Search for the cell housing the specified text and yield its [X, Y] center coordinate. 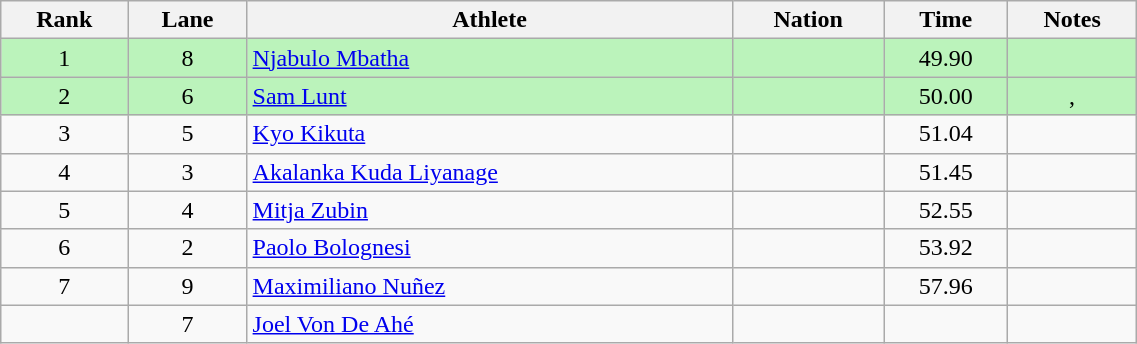
51.45 [946, 172]
8 [188, 58]
Akalanka Kuda Liyanage [490, 172]
9 [188, 286]
52.55 [946, 210]
Joel Von De Ahé [490, 324]
Sam Lunt [490, 96]
1 [64, 58]
Njabulo Mbatha [490, 58]
Lane [188, 20]
Time [946, 20]
Paolo Bolognesi [490, 248]
Notes [1072, 20]
Mitja Zubin [490, 210]
, [1072, 96]
51.04 [946, 134]
Maximiliano Nuñez [490, 286]
57.96 [946, 286]
Rank [64, 20]
49.90 [946, 58]
Nation [808, 20]
Kyo Kikuta [490, 134]
50.00 [946, 96]
53.92 [946, 248]
Athlete [490, 20]
